Return the [X, Y] coordinate for the center point of the cell that contains the specified text.  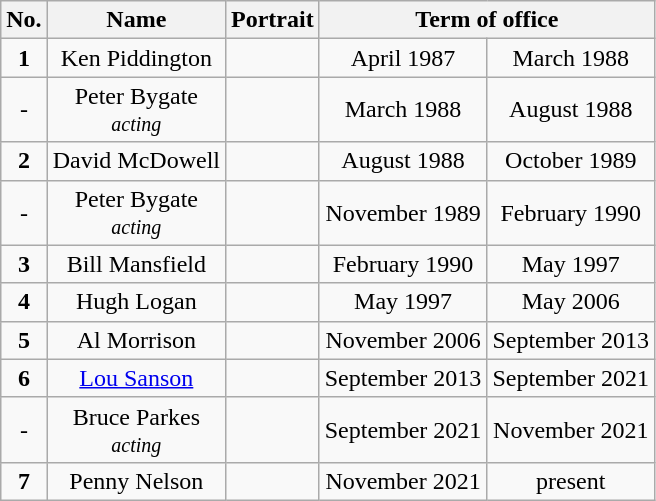
No. [24, 20]
2 [24, 161]
Al Morrison [136, 340]
Ken Piddington [136, 58]
Hugh Logan [136, 302]
November 2006 [403, 340]
Bruce Parkesacting [136, 430]
6 [24, 378]
May 2006 [571, 302]
5 [24, 340]
4 [24, 302]
Bill Mansfield [136, 264]
November 1989 [403, 212]
3 [24, 264]
7 [24, 481]
Portrait [273, 20]
October 1989 [571, 161]
present [571, 481]
Lou Sanson [136, 378]
Name [136, 20]
1 [24, 58]
David McDowell [136, 161]
Term of office [486, 20]
Penny Nelson [136, 481]
April 1987 [403, 58]
